Extract the (X, Y) coordinate from the center of the cell holding the provided text.  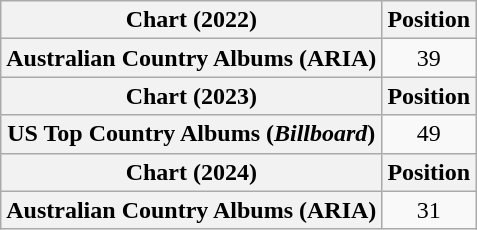
31 (429, 210)
Chart (2023) (192, 96)
49 (429, 134)
US Top Country Albums (Billboard) (192, 134)
Chart (2022) (192, 20)
39 (429, 58)
Chart (2024) (192, 172)
